Detect which cell encompasses the target text, then output its (X, Y) center coordinate. 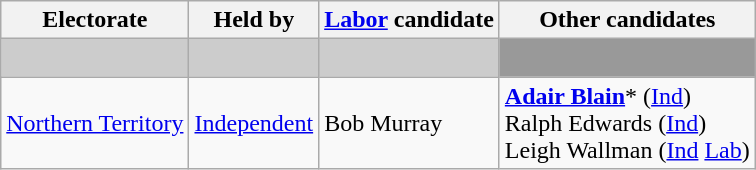
Northern Territory (95, 123)
Independent (254, 123)
Held by (254, 20)
Bob Murray (410, 123)
Labor candidate (410, 20)
Other candidates (627, 20)
Adair Blain* (Ind)Ralph Edwards (Ind)Leigh Wallman (Ind Lab) (627, 123)
Electorate (95, 20)
